Search for the cell housing the specified text and yield its (x, y) center coordinate. 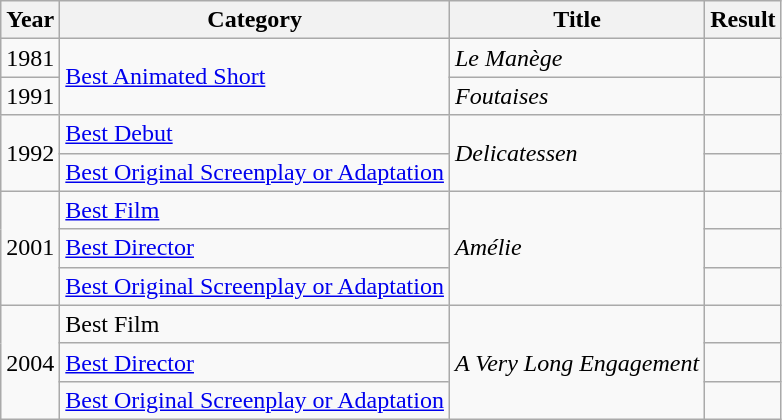
Category (255, 20)
Foutaises (576, 96)
Year (30, 20)
1992 (30, 153)
Le Manège (576, 58)
Best Animated Short (255, 77)
Amélie (576, 248)
Title (576, 20)
2004 (30, 362)
A Very Long Engagement (576, 362)
Result (743, 20)
1981 (30, 58)
1991 (30, 96)
2001 (30, 248)
Delicatessen (576, 153)
Best Debut (255, 134)
